Scan for the cell matching the given text and deliver its [X, Y] coordinate at center. 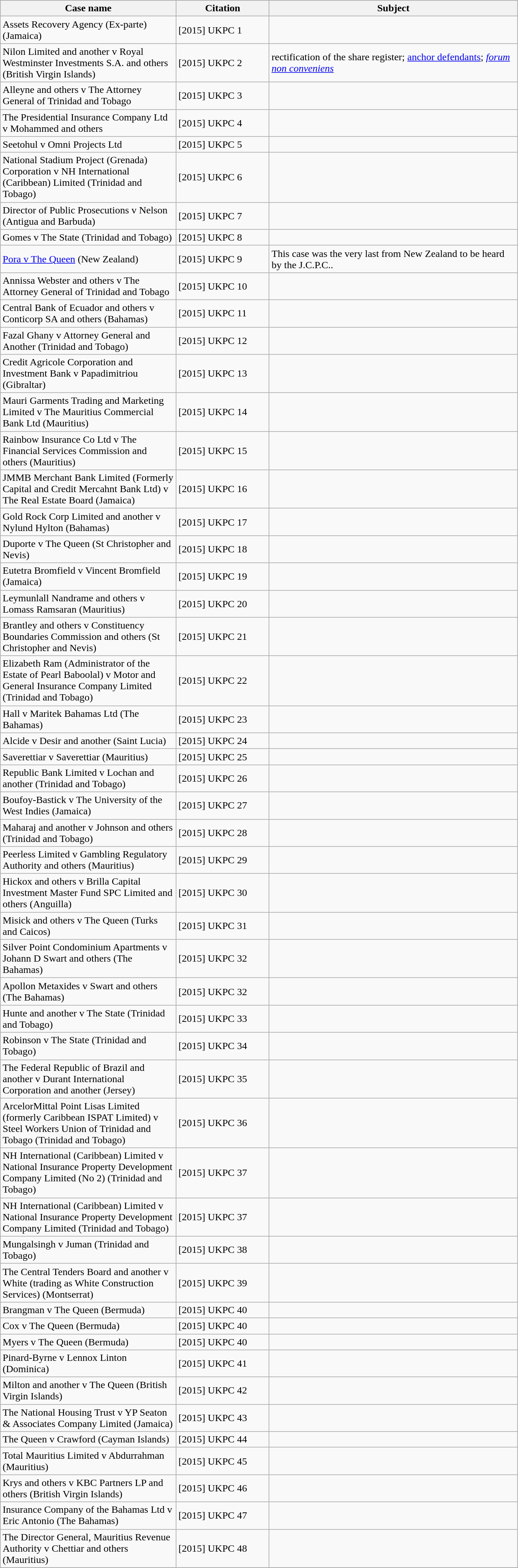
[2015] UKPC 45 [223, 1461]
[2015] UKPC 13 [223, 374]
[2015] UKPC 26 [223, 778]
Duporte v The Queen (St Christopher and Nevis) [88, 549]
Silver Point Condominium Apartments v Johann D Swart and others (The Bahamas) [88, 959]
Apollon Metaxides v Swart and others (The Bahamas) [88, 992]
Brangman v The Queen (Bermuda) [88, 1310]
[2015] UKPC 30 [223, 893]
The Presidential Insurance Company Ltd v Mohammed and others [88, 123]
[2015] UKPC 31 [223, 926]
[2015] UKPC 36 [223, 1123]
[2015] UKPC 35 [223, 1079]
Myers v The Queen (Bermuda) [88, 1342]
Credit Agricole Corporation and Investment Bank v Papadimitriou (Gibraltar) [88, 374]
Boufoy-Bastick v The University of the West Indies (Jamaica) [88, 805]
NH International (Caribbean) Limited v National Insurance Property Development Company Limited (No 2) (Trinidad and Tobago) [88, 1173]
Mauri Garments Trading and Marketing Limited v The Mauritius Commercial Bank Ltd (Mauritius) [88, 412]
Insurance Company of the Bahamas Ltd v Eric Antonio (The Bahamas) [88, 1516]
[2015] UKPC 9 [223, 259]
[2015] UKPC 33 [223, 1019]
Pora v The Queen (New Zealand) [88, 259]
Eutetra Bromfield v Vincent Bromfield (Jamaica) [88, 577]
Total Mauritius Limited v Abdurrahman (Mauritius) [88, 1461]
Maharaj and another v Johnson and others (Trinidad and Tobago) [88, 833]
[2015] UKPC 21 [223, 636]
Milton and another v The Queen (British Virgin Islands) [88, 1391]
The National Housing Trust v YP Seaton & Associates Company Limited (Jamaica) [88, 1418]
Director of Public Prosecutions v Nelson (Antigua and Barbuda) [88, 216]
[2015] UKPC 34 [223, 1046]
[2015] UKPC 3 [223, 95]
[2015] UKPC 29 [223, 860]
[2015] UKPC 23 [223, 719]
Central Bank of Ecuador and others v Conticorp SA and others (Bahamas) [88, 313]
Gomes v The State (Trinidad and Tobago) [88, 237]
[2015] UKPC 46 [223, 1488]
[2015] UKPC 19 [223, 577]
[2015] UKPC 20 [223, 603]
[2015] UKPC 44 [223, 1440]
[2015] UKPC 27 [223, 805]
[2015] UKPC 42 [223, 1391]
[2015] UKPC 10 [223, 286]
[2015] UKPC 48 [223, 1548]
The Queen v Crawford (Cayman Islands) [88, 1440]
Rainbow Insurance Co Ltd v The Financial Services Commission and others (Mauritius) [88, 451]
Krys and others v KBC Partners LP and others (British Virgin Islands) [88, 1488]
[2015] UKPC 8 [223, 237]
[2015] UKPC 43 [223, 1418]
Leymunlall Nandrame and others v Lomass Ramsaran (Mauritius) [88, 603]
[2015] UKPC 11 [223, 313]
[2015] UKPC 18 [223, 549]
[2015] UKPC 14 [223, 412]
[2015] UKPC 16 [223, 489]
Hall v Maritek Bahamas Ltd (The Bahamas) [88, 719]
[2015] UKPC 17 [223, 522]
Elizabeth Ram (Administrator of the Estate of Pearl Baboolal) v Motor and General Insurance Company Limited (Trinidad and Tobago) [88, 680]
The Central Tenders Board and another v White (trading as White Construction Services) (Montserrat) [88, 1283]
Annissa Webster and others v The Attorney General of Trinidad and Tobago [88, 286]
Peerless Limited v Gambling Regulatory Authority and others (Mauritius) [88, 860]
[2015] UKPC 4 [223, 123]
Saverettiar v Saverettiar (Mauritius) [88, 757]
The Federal Republic of Brazil and another v Durant International Corporation and another (Jersey) [88, 1079]
Seetohul v Omni Projects Ltd [88, 144]
[2015] UKPC 5 [223, 144]
[2015] UKPC 1 [223, 30]
Cox v The Queen (Bermuda) [88, 1326]
National Stadium Project (Grenada) Corporation v NH International (Caribbean) Limited (Trinidad and Tobago) [88, 177]
[2015] UKPC 15 [223, 451]
Alleyne and others v The Attorney General of Trinidad and Tobago [88, 95]
[2015] UKPC 24 [223, 741]
Brantley and others v Constituency Boundaries Commission and others (St Christopher and Nevis) [88, 636]
Citation [223, 8]
Hickox and others v Brilla Capital Investment Master Fund SPC Limited and others (Anguilla) [88, 893]
[2015] UKPC 22 [223, 680]
Pinard-Byrne v Lennox Linton (Dominica) [88, 1363]
rectification of the share register; anchor defendants; forum non conveniens [393, 63]
JMMB Merchant Bank Limited (Formerly Capital and Credit Mercahnt Bank Ltd) v The Real Estate Board (Jamaica) [88, 489]
Fazal Ghany v Attorney General and Another (Trinidad and Tobago) [88, 341]
[2015] UKPC 41 [223, 1363]
Hunte and another v The State (Trinidad and Tobago) [88, 1019]
Mungalsingh v Juman (Trinidad and Tobago) [88, 1250]
[2015] UKPC 12 [223, 341]
[2015] UKPC 39 [223, 1283]
Case name [88, 8]
Nilon Limited and another v Royal Westminster Investments S.A. and others (British Virgin Islands) [88, 63]
This case was the very last from New Zealand to be heard by the J.C.P.C.. [393, 259]
[2015] UKPC 25 [223, 757]
Subject [393, 8]
[2015] UKPC 6 [223, 177]
[2015] UKPC 28 [223, 833]
Robinson v The State (Trinidad and Tobago) [88, 1046]
Gold Rock Corp Limited and another v Nylund Hylton (Bahamas) [88, 522]
The Director General, Mauritius Revenue Authority v Chettiar and others (Mauritius) [88, 1548]
Misick and others v The Queen (Turks and Caicos) [88, 926]
NH International (Caribbean) Limited v National Insurance Property Development Company Limited (Trinidad and Tobago) [88, 1217]
[2015] UKPC 7 [223, 216]
Assets Recovery Agency (Ex-parte) (Jamaica) [88, 30]
[2015] UKPC 2 [223, 63]
Alcide v Desir and another (Saint Lucia) [88, 741]
Republic Bank Limited v Lochan and another (Trinidad and Tobago) [88, 778]
[2015] UKPC 38 [223, 1250]
[2015] UKPC 47 [223, 1516]
ArcelorMittal Point Lisas Limited (formerly Caribbean ISPAT Limited) v Steel Workers Union of Trinidad and Tobago (Trinidad and Tobago) [88, 1123]
